For the text-containing cell, return its midpoint in (X, Y) coordinate format. 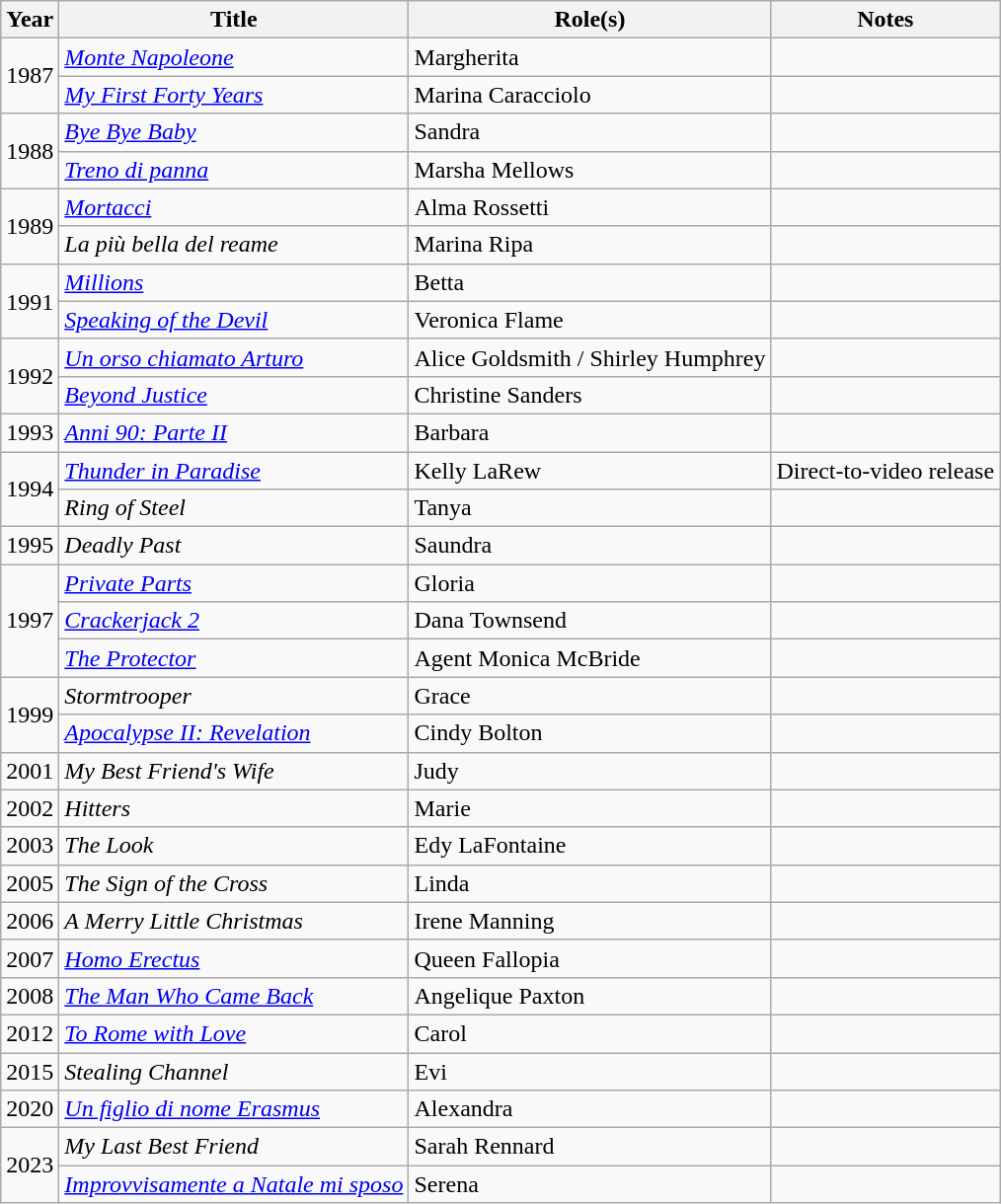
Evi (590, 1071)
Homo Erectus (234, 958)
2020 (30, 1109)
Stormtrooper (234, 696)
Barbara (590, 432)
2002 (30, 808)
Linda (590, 883)
1997 (30, 621)
1995 (30, 546)
Stealing Channel (234, 1071)
1994 (30, 489)
Gloria (590, 583)
Judy (590, 771)
Un figlio di nome Erasmus (234, 1109)
The Man Who Came Back (234, 996)
Marsha Mellows (590, 170)
Cindy Bolton (590, 733)
Improvvisamente a Natale mi sposo (234, 1184)
Agent Monica McBride (590, 658)
1991 (30, 301)
Speaking of the Devil (234, 320)
1987 (30, 76)
Irene Manning (590, 921)
Sandra (590, 132)
Saundra (590, 546)
Edy LaFontaine (590, 846)
Marina Caracciolo (590, 95)
Monte Napoleone (234, 57)
Title (234, 20)
1999 (30, 715)
To Rome with Love (234, 1033)
Christine Sanders (590, 395)
Deadly Past (234, 546)
The Look (234, 846)
Millions (234, 282)
The Protector (234, 658)
Alma Rossetti (590, 207)
Alice Goldsmith / Shirley Humphrey (590, 357)
Bye Bye Baby (234, 132)
Mortacci (234, 207)
Year (30, 20)
Private Parts (234, 583)
2001 (30, 771)
Marina Ripa (590, 245)
Role(s) (590, 20)
2006 (30, 921)
Carol (590, 1033)
My Best Friend's Wife (234, 771)
2015 (30, 1071)
2023 (30, 1166)
My Last Best Friend (234, 1147)
1988 (30, 151)
Apocalypse II: Revelation (234, 733)
2003 (30, 846)
Un orso chiamato Arturo (234, 357)
Serena (590, 1184)
Thunder in Paradise (234, 471)
2005 (30, 883)
Betta (590, 282)
2007 (30, 958)
Crackerjack 2 (234, 621)
Beyond Justice (234, 395)
2008 (30, 996)
Tanya (590, 508)
A Merry Little Christmas (234, 921)
Anni 90: Parte II (234, 432)
Sarah Rennard (590, 1147)
Marie (590, 808)
Ring of Steel (234, 508)
Direct-to-video release (885, 471)
Queen Fallopia (590, 958)
The Sign of the Cross (234, 883)
Treno di panna (234, 170)
Hitters (234, 808)
Margherita (590, 57)
Alexandra (590, 1109)
Notes (885, 20)
Veronica Flame (590, 320)
Dana Townsend (590, 621)
La più bella del reame (234, 245)
My First Forty Years (234, 95)
1989 (30, 226)
Kelly LaRew (590, 471)
Angelique Paxton (590, 996)
2012 (30, 1033)
Grace (590, 696)
1993 (30, 432)
1992 (30, 376)
